From the cell containing the given text, extract its center point as [X, Y] coordinate. 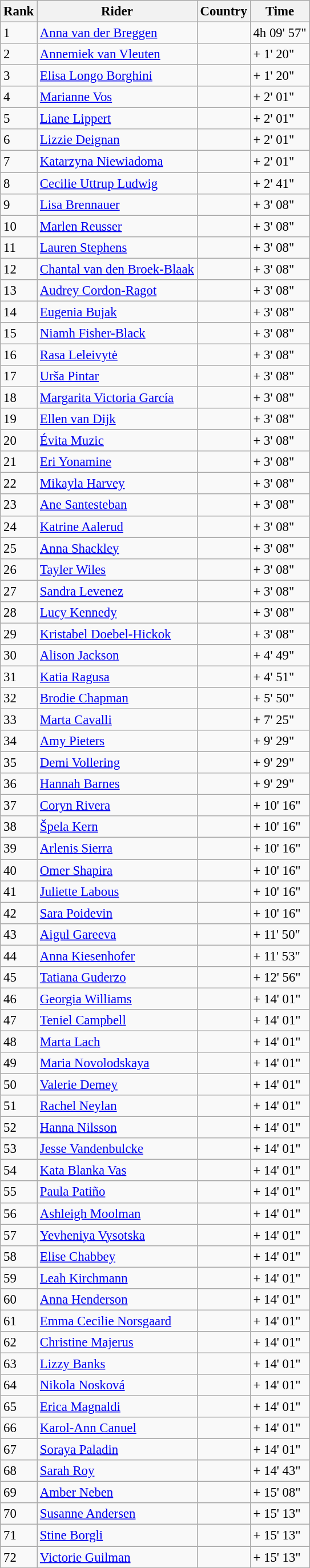
Emma Cecilie Norsgaard [118, 1321]
42 [19, 913]
60 [19, 1300]
50 [19, 1085]
1 [19, 33]
Rasa Leleivytė [118, 355]
Yevheniya Vysotska [118, 1235]
Urša Pintar [118, 376]
39 [19, 849]
Sara Poidevin [118, 913]
70 [19, 1514]
49 [19, 1063]
Lisa Brennauer [118, 204]
Eugenia Bujak [118, 312]
Soraya Paladin [118, 1450]
+ 15' 08" [280, 1493]
30 [19, 656]
72 [19, 1557]
22 [19, 484]
24 [19, 526]
34 [19, 741]
Amy Pieters [118, 741]
37 [19, 806]
Lucy Kennedy [118, 613]
Stine Borgli [118, 1535]
Annemiek van Vleuten [118, 54]
+ 2' 41" [280, 183]
+ 4' 49" [280, 656]
63 [19, 1364]
Elisa Longo Borghini [118, 76]
12 [19, 269]
Jesse Vandenbulcke [118, 1149]
Alison Jackson [118, 656]
53 [19, 1149]
Liane Lippert [118, 119]
Lizzy Banks [118, 1364]
Kata Blanka Vas [118, 1171]
2 [19, 54]
56 [19, 1213]
+ 7' 25" [280, 720]
Lauren Stephens [118, 247]
35 [19, 763]
Anna Shackley [118, 548]
61 [19, 1321]
52 [19, 1128]
Karol-Ann Canuel [118, 1428]
Anna Kiesenhofer [118, 956]
3 [19, 76]
Leah Kirchmann [118, 1278]
8 [19, 183]
Sandra Levenez [118, 591]
47 [19, 1020]
Victorie Guilman [118, 1557]
Anna Henderson [118, 1300]
Tatiana Guderzo [118, 978]
Marta Cavalli [118, 720]
44 [19, 956]
Margarita Victoria García [118, 398]
Sarah Roy [118, 1471]
+ 12' 56" [280, 978]
Marianne Vos [118, 97]
15 [19, 333]
48 [19, 1042]
Katrine Aalerud [118, 526]
55 [19, 1192]
Marta Lach [118, 1042]
29 [19, 634]
Nikola Nosková [118, 1385]
Marlen Reusser [118, 226]
19 [19, 419]
Amber Neben [118, 1493]
Évita Muzic [118, 441]
17 [19, 376]
Lizzie Deignan [118, 140]
+ 4' 51" [280, 677]
10 [19, 226]
Valerie Demey [118, 1085]
4h 09' 57" [280, 33]
Paula Patiño [118, 1192]
71 [19, 1535]
26 [19, 569]
46 [19, 999]
Audrey Cordon-Ragot [118, 291]
Katarzyna Niewiadoma [118, 162]
32 [19, 698]
69 [19, 1493]
57 [19, 1235]
18 [19, 398]
43 [19, 934]
6 [19, 140]
5 [19, 119]
Chantal van den Broek-Blaak [118, 269]
Tayler Wiles [118, 569]
7 [19, 162]
11 [19, 247]
66 [19, 1428]
Erica Magnaldi [118, 1407]
Kristabel Doebel-Hickok [118, 634]
59 [19, 1278]
23 [19, 505]
20 [19, 441]
41 [19, 891]
68 [19, 1471]
Ane Santesteban [118, 505]
+ 14' 43" [280, 1471]
Aigul Gareeva [118, 934]
Rachel Neylan [118, 1106]
64 [19, 1385]
65 [19, 1407]
Georgia Williams [118, 999]
62 [19, 1342]
4 [19, 97]
+ 11' 53" [280, 956]
Mikayla Harvey [118, 484]
Niamh Fisher-Black [118, 333]
Ellen van Dijk [118, 419]
Eri Yonamine [118, 462]
45 [19, 978]
9 [19, 204]
Coryn Rivera [118, 806]
33 [19, 720]
Maria Novolodskaya [118, 1063]
Brodie Chapman [118, 698]
Cecilie Uttrup Ludwig [118, 183]
Arlenis Sierra [118, 849]
Omer Shapira [118, 870]
28 [19, 613]
+ 5' 50" [280, 698]
Rank [19, 11]
Ashleigh Moolman [118, 1213]
25 [19, 548]
14 [19, 312]
54 [19, 1171]
67 [19, 1450]
16 [19, 355]
58 [19, 1256]
Christine Majerus [118, 1342]
Špela Kern [118, 827]
Country [224, 11]
31 [19, 677]
21 [19, 462]
Anna van der Breggen [118, 33]
Hannah Barnes [118, 784]
40 [19, 870]
13 [19, 291]
Time [280, 11]
Susanne Andersen [118, 1514]
Katia Ragusa [118, 677]
Rider [118, 11]
Teniel Campbell [118, 1020]
Elise Chabbey [118, 1256]
Demi Vollering [118, 763]
Hanna Nilsson [118, 1128]
+ 11' 50" [280, 934]
27 [19, 591]
36 [19, 784]
38 [19, 827]
51 [19, 1106]
Juliette Labous [118, 891]
